Locate the cell with the specified text and output its (X, Y) center coordinate. 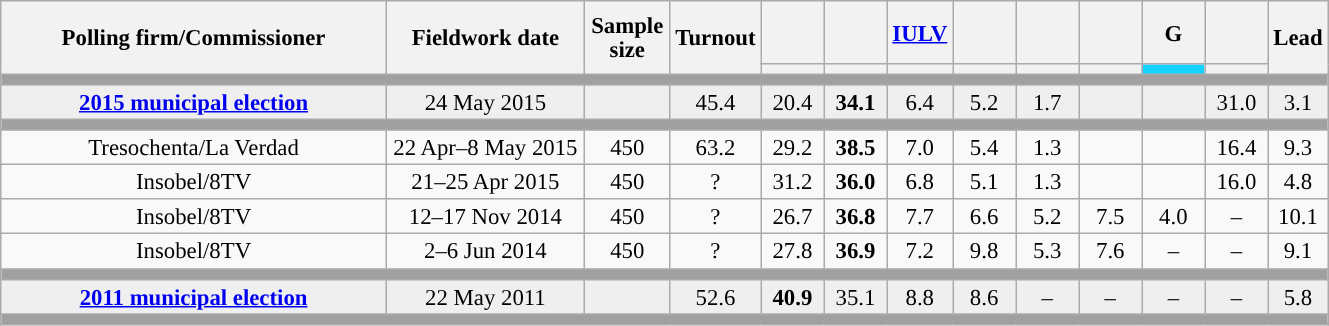
Tresochenta/La Verdad (194, 148)
31.0 (1236, 102)
9.1 (1298, 252)
36.0 (856, 182)
38.5 (856, 148)
Polling firm/Commissioner (194, 38)
7.2 (920, 252)
Sample size (627, 38)
7.6 (1110, 252)
Lead (1298, 38)
12–17 Nov 2014 (485, 218)
10.1 (1298, 218)
6.4 (920, 102)
4.8 (1298, 182)
7.0 (920, 148)
2015 municipal election (194, 102)
35.1 (856, 296)
21–25 Apr 2015 (485, 182)
20.4 (792, 102)
52.6 (716, 296)
24 May 2015 (485, 102)
8.6 (984, 296)
16.0 (1236, 182)
IULV (920, 32)
2–6 Jun 2014 (485, 252)
8.8 (920, 296)
36.8 (856, 218)
9.8 (984, 252)
7.5 (1110, 218)
7.7 (920, 218)
9.3 (1298, 148)
26.7 (792, 218)
22 Apr–8 May 2015 (485, 148)
5.4 (984, 148)
22 May 2011 (485, 296)
63.2 (716, 148)
29.2 (792, 148)
34.1 (856, 102)
3.1 (1298, 102)
27.8 (792, 252)
40.9 (792, 296)
Fieldwork date (485, 38)
36.9 (856, 252)
G (1174, 32)
31.2 (792, 182)
5.8 (1298, 296)
1.7 (1048, 102)
5.3 (1048, 252)
16.4 (1236, 148)
2011 municipal election (194, 296)
45.4 (716, 102)
Turnout (716, 38)
4.0 (1174, 218)
6.6 (984, 218)
6.8 (920, 182)
5.1 (984, 182)
